Scan for the cell matching the given text and deliver its [X, Y] coordinate at center. 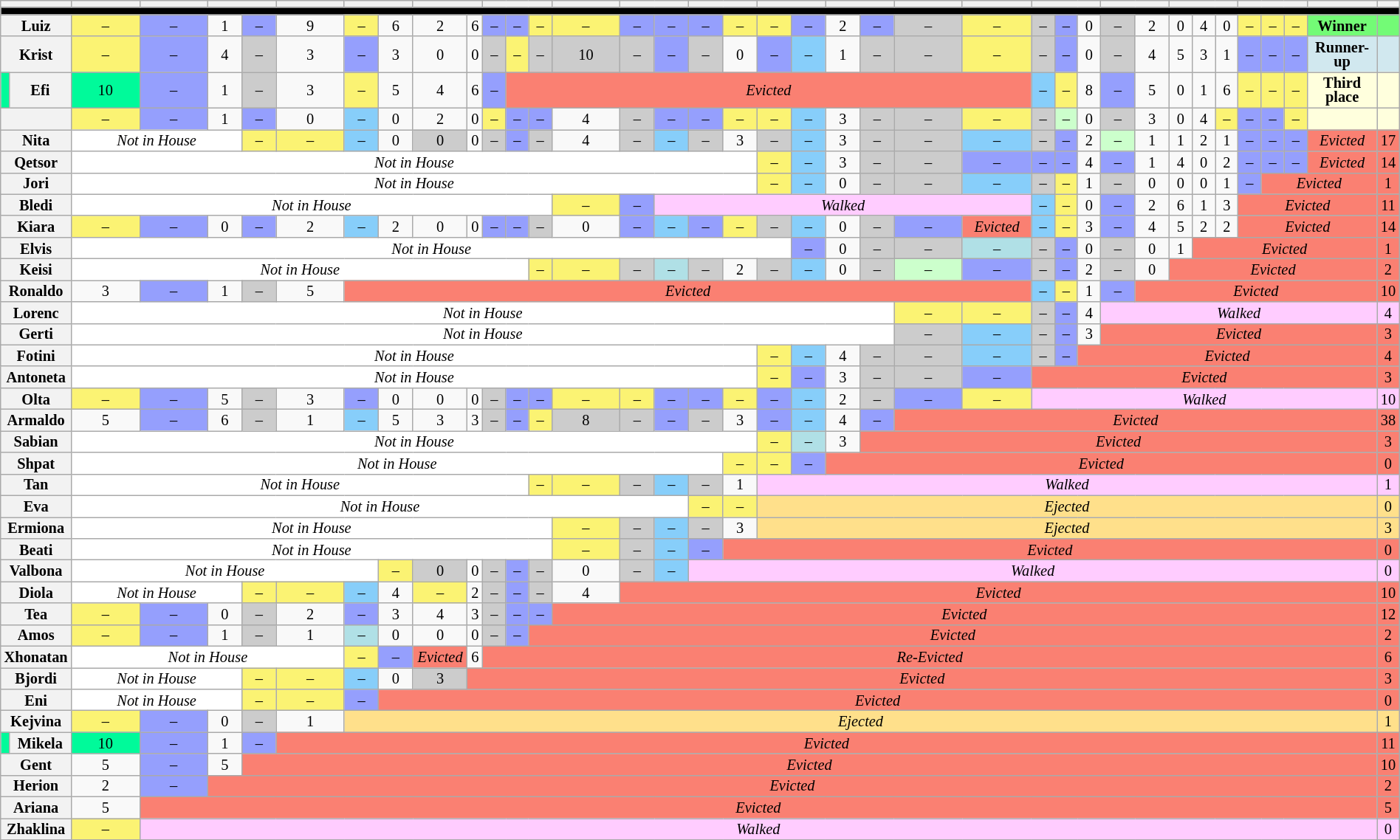
Bledi [36, 205]
Beati [36, 549]
Valbona [36, 570]
Mikela [40, 743]
17 [1388, 140]
Olta [36, 399]
Eva [36, 506]
Gent [36, 765]
38 [1388, 419]
Ariana [36, 808]
Armaldo [36, 419]
Antoneta [36, 376]
Gerti [36, 334]
Winner [1342, 25]
Keisi [36, 269]
Kejvina [36, 720]
Bjordi [36, 678]
Qetsor [36, 161]
Tea [36, 614]
Tan [36, 484]
Jori [36, 183]
Kiara [36, 226]
Zhaklina [36, 828]
Shpat [36, 464]
Amos [36, 635]
Luiz [36, 25]
Efi [40, 90]
Sabian [36, 441]
Ronaldo [36, 291]
12 [1388, 614]
Lorenc [36, 313]
Nita [36, 140]
Runner-up [1342, 55]
9 [310, 25]
Eni [36, 700]
Herion [36, 785]
Fotini [36, 356]
Diola [36, 592]
Xhonatan [36, 657]
Ermiona [36, 527]
Krist [36, 55]
Third place [1342, 90]
Elvis [36, 248]
Re-Evicted [930, 657]
